For the text-containing cell, return its midpoint in [X, Y] coordinate format. 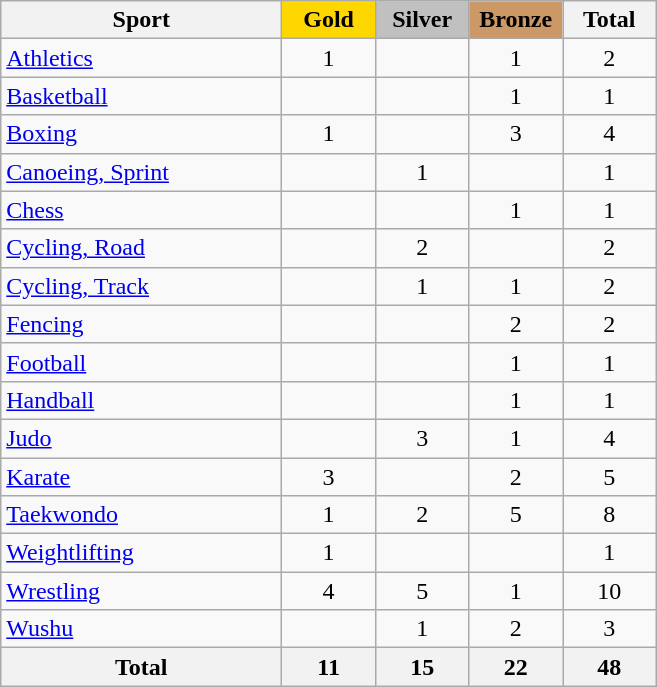
8 [609, 515]
Gold [329, 20]
Football [142, 362]
Karate [142, 477]
Athletics [142, 58]
Basketball [142, 96]
Silver [422, 20]
Bronze [516, 20]
22 [516, 667]
Judo [142, 438]
15 [422, 667]
Handball [142, 400]
Wushu [142, 629]
Fencing [142, 324]
Cycling, Road [142, 248]
Canoeing, Sprint [142, 172]
Sport [142, 20]
Wrestling [142, 591]
10 [609, 591]
Boxing [142, 134]
Weightlifting [142, 553]
11 [329, 667]
Chess [142, 210]
Cycling, Track [142, 286]
48 [609, 667]
Taekwondo [142, 515]
